Return (X, Y) of the center of cell containing provided text 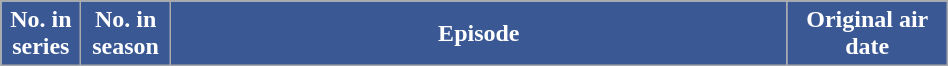
No. inseries (41, 34)
Original air date (867, 34)
No. inseason (126, 34)
Episode (478, 34)
